Provide the (X, Y) coordinate of the cell's center where the given text is located.  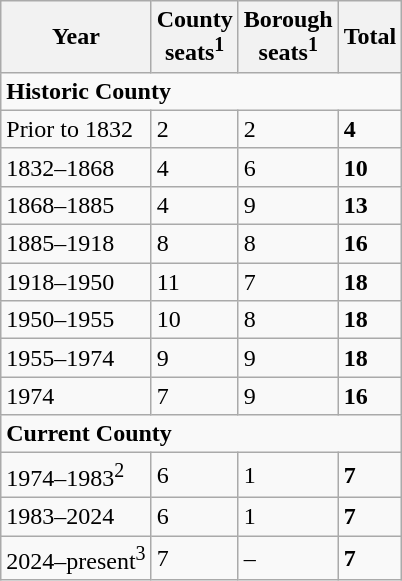
Current County (202, 434)
– (288, 558)
1918–1950 (76, 282)
11 (194, 282)
Countyseats1 (194, 37)
1950–1955 (76, 320)
Historic County (202, 91)
1974–19832 (76, 476)
Year (76, 37)
Prior to 1832 (76, 129)
1885–1918 (76, 244)
1868–1885 (76, 205)
1983–2024 (76, 516)
Boroughseats1 (288, 37)
2024–present3 (76, 558)
1832–1868 (76, 167)
1974 (76, 396)
Total (370, 37)
13 (370, 205)
1955–1974 (76, 358)
